From the cell containing the given text, extract its center point as (X, Y) coordinate. 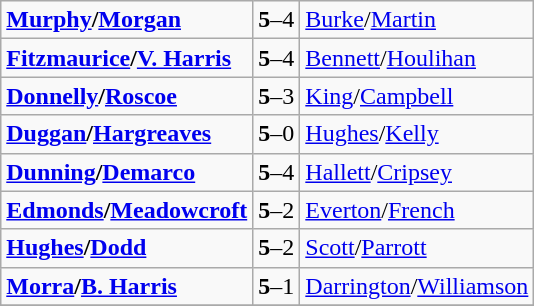
Scott/Parrott (417, 248)
King/Campbell (417, 96)
5–1 (276, 286)
Morra/B. Harris (127, 286)
Dunning/Demarco (127, 172)
Duggan/Hargreaves (127, 134)
Donnelly/Roscoe (127, 96)
Darrington/Williamson (417, 286)
Everton/French (417, 210)
Fitzmaurice/V. Harris (127, 58)
5–3 (276, 96)
Edmonds/Meadowcroft (127, 210)
Burke/Martin (417, 20)
Hughes/Dodd (127, 248)
Hughes/Kelly (417, 134)
Murphy/Morgan (127, 20)
Bennett/Houlihan (417, 58)
Hallett/Cripsey (417, 172)
5–0 (276, 134)
